From the cell containing the given text, extract its center point as [X, Y] coordinate. 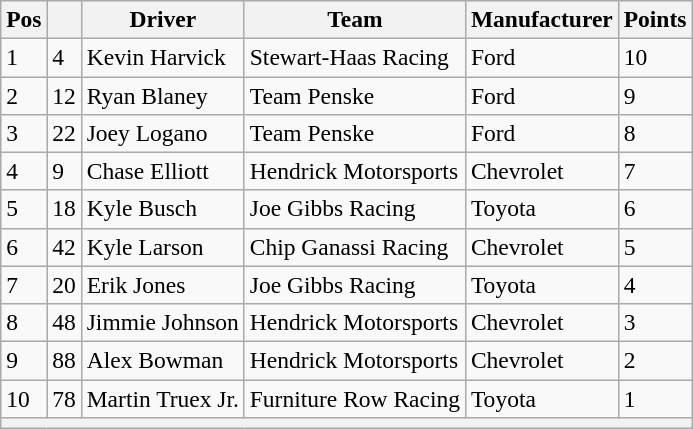
12 [64, 95]
42 [64, 247]
Pos [24, 19]
Kyle Larson [162, 247]
Stewart-Haas Racing [354, 57]
20 [64, 285]
48 [64, 322]
Driver [162, 19]
Jimmie Johnson [162, 322]
22 [64, 133]
18 [64, 209]
Points [655, 19]
Martin Truex Jr. [162, 398]
88 [64, 360]
Joey Logano [162, 133]
Manufacturer [542, 19]
Team [354, 19]
Alex Bowman [162, 360]
Kyle Busch [162, 209]
Kevin Harvick [162, 57]
Erik Jones [162, 285]
Chase Elliott [162, 171]
Furniture Row Racing [354, 398]
Ryan Blaney [162, 95]
78 [64, 398]
Chip Ganassi Racing [354, 247]
